Return the [X, Y] coordinate for the center point of the cell that contains the specified text.  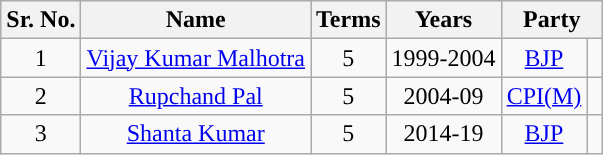
2 [41, 96]
3 [41, 134]
Rupchand Pal [196, 96]
Vijay Kumar Malhotra [196, 58]
Terms [349, 20]
CPI(M) [544, 96]
2004-09 [444, 96]
Shanta Kumar [196, 134]
1 [41, 58]
2014-19 [444, 134]
Party [552, 20]
Name [196, 20]
Sr. No. [41, 20]
1999-2004 [444, 58]
Years [444, 20]
